Extract the [x, y] coordinate from the center of the cell holding the provided text.  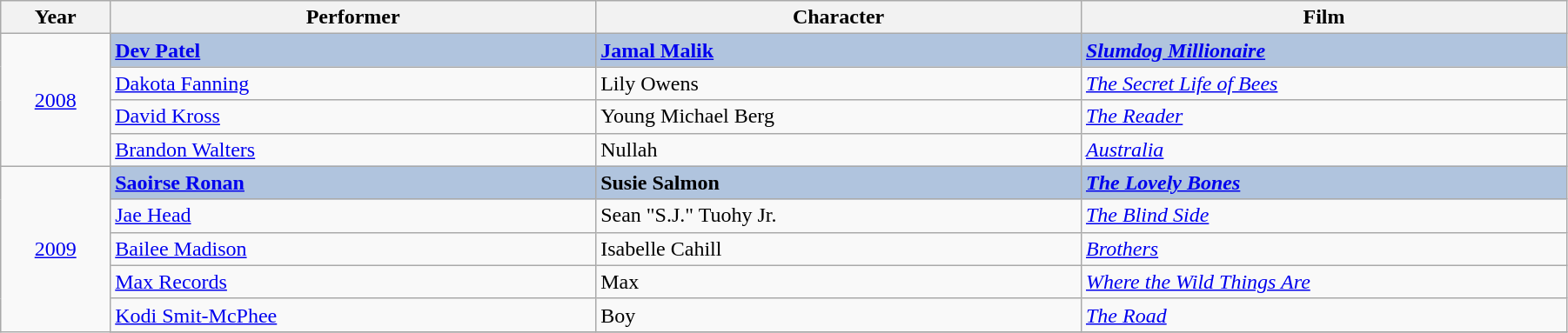
Performer [353, 17]
Brandon Walters [353, 150]
Max Records [353, 282]
Nullah [839, 150]
Where the Wild Things Are [1323, 282]
Character [839, 17]
Australia [1323, 150]
2009 [56, 249]
Sean "S.J." Tuohy Jr. [839, 216]
David Kross [353, 117]
Slumdog Millionaire [1323, 50]
The Road [1323, 315]
The Lovely Bones [1323, 183]
Susie Salmon [839, 183]
The Secret Life of Bees [1323, 83]
Kodi Smit-McPhee [353, 315]
Dakota Fanning [353, 83]
Year [56, 17]
Lily Owens [839, 83]
Boy [839, 315]
Max [839, 282]
2008 [56, 100]
Isabelle Cahill [839, 249]
Young Michael Berg [839, 117]
Brothers [1323, 249]
Dev Patel [353, 50]
Saoirse Ronan [353, 183]
The Reader [1323, 117]
The Blind Side [1323, 216]
Jamal Malik [839, 50]
Jae Head [353, 216]
Bailee Madison [353, 249]
Film [1323, 17]
